From the cell containing the given text, extract its center point as [X, Y] coordinate. 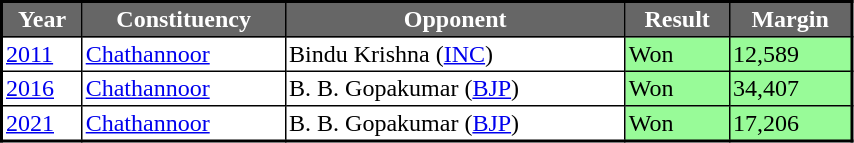
2011 [42, 54]
2016 [42, 88]
2021 [42, 124]
12,589 [790, 54]
Year [42, 20]
Opponent [455, 20]
Result [677, 20]
Constituency [184, 20]
Margin [790, 20]
Bindu Krishna (INC) [455, 54]
34,407 [790, 88]
17,206 [790, 124]
